Locate the cell with the specified text and output its (X, Y) center coordinate. 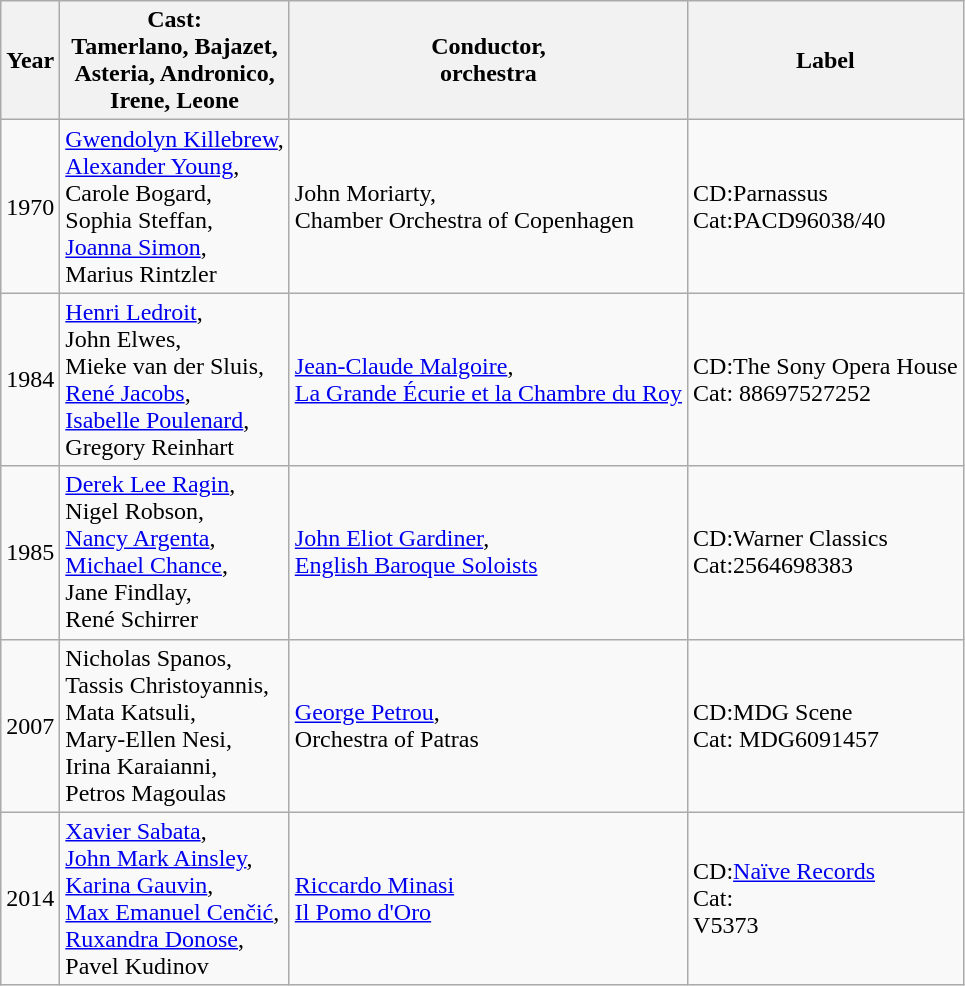
2007 (30, 726)
1985 (30, 552)
Cast:Tamerlano, Bajazet, Asteria, Andronico,Irene, Leone (174, 60)
1984 (30, 380)
CD:ParnassusCat:PACD96038/40 (826, 206)
John Moriarty, Chamber Orchestra of Copenhagen (488, 206)
CD:MDG SceneCat: MDG6091457 (826, 726)
CD:The Sony Opera HouseCat: 88697527252 (826, 380)
Conductor,orchestra (488, 60)
1970 (30, 206)
John Eliot Gardiner,English Baroque Soloists (488, 552)
2014 (30, 898)
Jean-Claude Malgoire,La Grande Écurie et la Chambre du Roy (488, 380)
Derek Lee Ragin,Nigel Robson,Nancy Argenta,Michael Chance,Jane Findlay, René Schirrer (174, 552)
Nicholas Spanos,Tassis Christoyannis,Mata Katsuli,Mary-Ellen Nesi,Irina Karaianni,Petros Magoulas (174, 726)
Year (30, 60)
George Petrou,Orchestra of Patras (488, 726)
Riccardo MinasiIl Pomo d'Oro (488, 898)
Henri Ledroit,John Elwes,Mieke van der Sluis,René Jacobs,Isabelle Poulenard,Gregory Reinhart (174, 380)
Label (826, 60)
CD:Naïve RecordsCat:V5373 (826, 898)
Xavier Sabata,John Mark Ainsley,Karina Gauvin,Max Emanuel Cenčić,Ruxandra Donose,Pavel Kudinov (174, 898)
CD:Warner ClassicsCat:2564698383 (826, 552)
Gwendolyn Killebrew,Alexander Young,Carole Bogard,Sophia Steffan,Joanna Simon,Marius Rintzler (174, 206)
